Extract the [x, y] coordinate from the center of the cell holding the provided text.  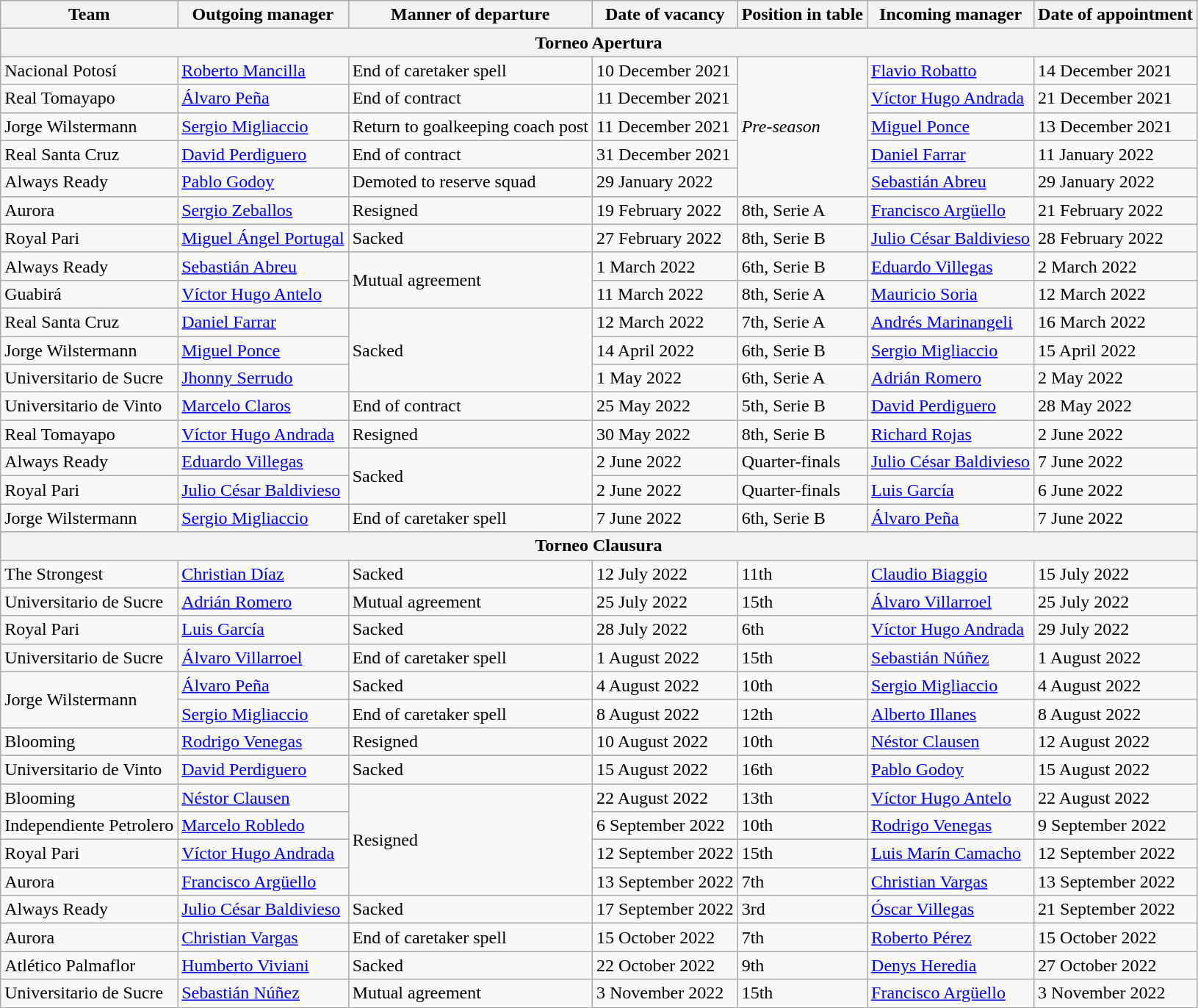
12 July 2022 [665, 574]
Christian Díaz [263, 574]
10 August 2022 [665, 741]
12th [802, 713]
Return to goalkeeping coach post [470, 126]
27 February 2022 [665, 238]
Team [90, 15]
Sergio Zeballos [263, 210]
1 March 2022 [665, 266]
9 September 2022 [1116, 826]
6th [802, 630]
Denys Heredia [950, 965]
Claudio Biaggio [950, 574]
Atlético Palmaflor [90, 965]
16 March 2022 [1116, 322]
21 September 2022 [1116, 910]
Date of appointment [1116, 15]
Date of vacancy [665, 15]
13 December 2021 [1116, 126]
16th [802, 769]
6 September 2022 [665, 826]
31 December 2021 [665, 154]
9th [802, 965]
Guabirá [90, 294]
Flavio Robatto [950, 71]
Torneo Apertura [599, 43]
Marcelo Robledo [263, 826]
2 March 2022 [1116, 266]
Humberto Viviani [263, 965]
Jhonny Serrudo [263, 378]
6th, Serie A [802, 378]
28 July 2022 [665, 630]
10 December 2021 [665, 71]
Andrés Marinangeli [950, 322]
Independiente Petrolero [90, 826]
1 May 2022 [665, 378]
17 September 2022 [665, 910]
11th [802, 574]
21 February 2022 [1116, 210]
Demoted to reserve squad [470, 182]
Óscar Villegas [950, 910]
Pre-season [802, 126]
Miguel Ángel Portugal [263, 238]
Position in table [802, 15]
Roberto Pérez [950, 937]
11 January 2022 [1116, 154]
Mauricio Soria [950, 294]
Alberto Illanes [950, 713]
11 March 2022 [665, 294]
12 August 2022 [1116, 741]
Roberto Mancilla [263, 71]
28 February 2022 [1116, 238]
15 April 2022 [1116, 350]
2 May 2022 [1116, 378]
21 December 2021 [1116, 98]
19 February 2022 [665, 210]
Luis Marín Camacho [950, 854]
Richard Rojas [950, 434]
15 July 2022 [1116, 574]
Outgoing manager [263, 15]
6 June 2022 [1116, 490]
30 May 2022 [665, 434]
7th, Serie A [802, 322]
The Strongest [90, 574]
13th [802, 797]
Torneo Clausura [599, 546]
Manner of departure [470, 15]
28 May 2022 [1116, 406]
Nacional Potosí [90, 71]
3rd [802, 910]
Incoming manager [950, 15]
29 July 2022 [1116, 630]
14 December 2021 [1116, 71]
14 April 2022 [665, 350]
5th, Serie B [802, 406]
Marcelo Claros [263, 406]
27 October 2022 [1116, 965]
25 May 2022 [665, 406]
22 October 2022 [665, 965]
